Capture the cell that displays the provided text and extract its (X, Y) central coordinate. 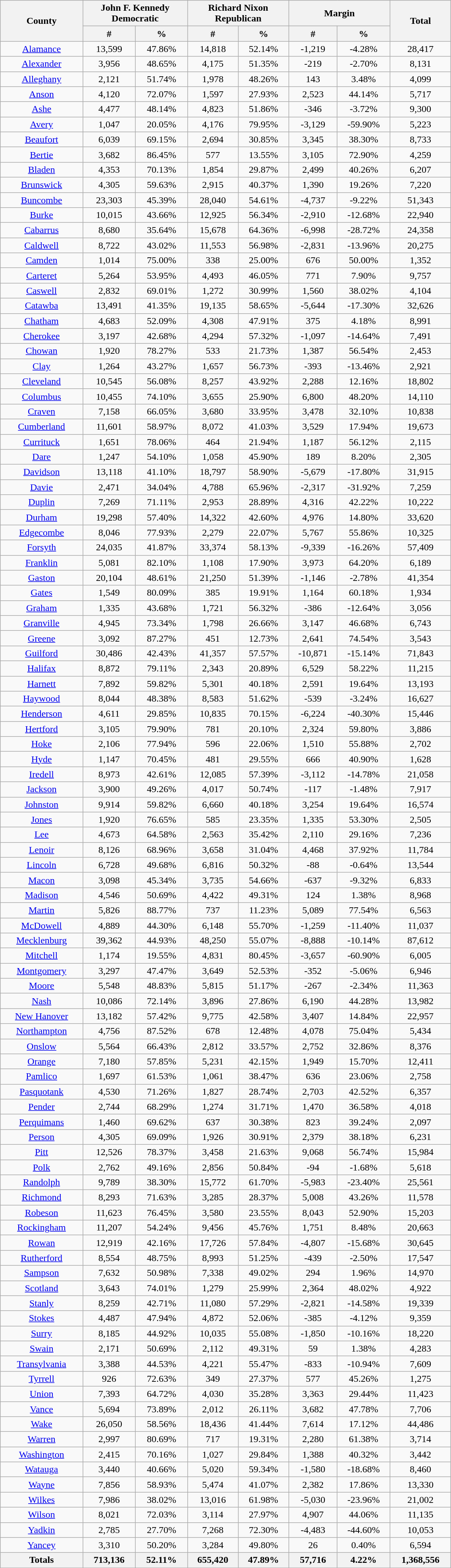
-31.92% (363, 487)
1,387 (313, 351)
Orange (42, 1061)
3,388 (109, 1364)
1.96% (363, 1273)
Randolph (42, 1182)
56.98% (263, 245)
Dare (42, 457)
11,037 (420, 926)
45.39% (162, 200)
23.06% (363, 1076)
45.76% (263, 1228)
22,940 (420, 215)
-352 (313, 971)
4,176 (213, 124)
57.42% (162, 1016)
294 (313, 1273)
-9.22% (363, 200)
78.37% (162, 1152)
20,104 (109, 578)
2,523 (313, 94)
73.34% (162, 623)
74.10% (162, 396)
464 (213, 442)
Totals (42, 1560)
1,275 (420, 1379)
80.45% (263, 956)
12.48% (263, 1031)
75.04% (363, 1031)
40.66% (162, 1470)
41.87% (162, 548)
72.03% (162, 1515)
58.22% (363, 668)
385 (213, 593)
21,002 (420, 1500)
55.86% (363, 532)
71.11% (162, 502)
87.27% (162, 638)
9,456 (213, 1228)
1,628 (420, 759)
Mecklenburg (42, 941)
58.56% (162, 1424)
13,330 (420, 1485)
4,353 (109, 170)
4.22% (363, 1560)
44.14% (363, 94)
4,120 (109, 94)
59.63% (162, 185)
Columbus (42, 396)
1,926 (213, 1137)
11.23% (263, 910)
8,259 (109, 1303)
47.89% (263, 1560)
3,580 (213, 1213)
7,632 (109, 1273)
-267 (313, 986)
15,678 (213, 230)
Rutherford (42, 1258)
Northampton (42, 1031)
52.53% (263, 971)
26 (313, 1545)
-117 (313, 789)
5,717 (420, 94)
Madison (42, 895)
50.74% (263, 789)
7,609 (420, 1364)
44.53% (162, 1364)
8,583 (213, 699)
-9.32% (363, 880)
6,189 (420, 563)
30.38% (263, 1122)
5,826 (109, 910)
3,735 (213, 880)
11,215 (420, 668)
375 (313, 321)
4,823 (213, 109)
13,193 (420, 683)
9,068 (313, 1152)
8,257 (213, 381)
7,338 (213, 1273)
Tyrrell (42, 1379)
4,889 (109, 926)
2,121 (109, 79)
4,530 (109, 1092)
57,409 (420, 548)
47.86% (162, 49)
17.94% (363, 426)
2,812 (213, 1046)
Scotland (42, 1288)
51,343 (420, 200)
Brunswick (42, 185)
2,702 (420, 744)
57.84% (263, 1243)
7,917 (420, 789)
-12.68% (363, 215)
1,272 (213, 291)
-14.58% (363, 1303)
12,526 (109, 1152)
36.58% (363, 1107)
25,561 (420, 1182)
71,843 (420, 653)
1,027 (213, 1454)
7,706 (420, 1409)
Gaston (42, 578)
10,015 (109, 215)
-386 (313, 608)
29.44% (363, 1394)
Avery (42, 124)
28.37% (263, 1198)
3,092 (109, 638)
-4,737 (313, 200)
41.44% (263, 1424)
781 (213, 729)
Chowan (42, 351)
5,694 (109, 1409)
5,089 (313, 910)
6,563 (420, 910)
Buncombe (42, 200)
73.89% (162, 1409)
4,788 (213, 487)
Yancey (42, 1545)
2,758 (420, 1076)
8,072 (213, 426)
9,359 (420, 1318)
Watauga (42, 1470)
10,035 (213, 1333)
4,945 (109, 623)
Rockingham (42, 1228)
-2,910 (313, 215)
926 (109, 1379)
86.45% (162, 154)
3,345 (313, 139)
7,491 (420, 336)
-2,821 (313, 1303)
27.93% (263, 94)
4,477 (109, 109)
47.78% (363, 1409)
56.12% (363, 442)
49.16% (162, 1167)
47.91% (263, 321)
Cleveland (42, 381)
12.73% (263, 638)
74.01% (162, 1288)
44.30% (162, 926)
11,363 (420, 986)
-10.94% (363, 1364)
4,831 (213, 956)
Ashe (42, 109)
71.63% (162, 1198)
44.28% (363, 1001)
8,460 (420, 1470)
3,529 (313, 426)
27.86% (263, 1001)
22.07% (263, 532)
39,362 (109, 941)
23,303 (109, 200)
Carteret (42, 276)
4,283 (420, 1348)
19,298 (109, 517)
87,612 (420, 941)
5,264 (109, 276)
33,620 (420, 517)
Polk (42, 1167)
1,388 (313, 1454)
Stokes (42, 1318)
55.07% (263, 941)
-0.64% (363, 865)
3,440 (109, 1470)
Swain (42, 1348)
28,417 (420, 49)
Currituck (42, 442)
3,714 (420, 1439)
2,097 (420, 1122)
7,268 (213, 1530)
Jones (42, 820)
69.62% (162, 1122)
2,012 (213, 1409)
Granville (42, 623)
48.14% (162, 109)
2,744 (109, 1107)
8,993 (213, 1258)
2,505 (420, 820)
1,978 (213, 79)
12,925 (213, 215)
7,220 (420, 185)
14,970 (420, 1273)
737 (213, 910)
655,420 (213, 1560)
-1.68% (363, 1167)
70.13% (162, 170)
11,135 (420, 1515)
349 (213, 1379)
2,471 (109, 487)
2,856 (213, 1167)
46.05% (263, 276)
1,108 (213, 563)
71.26% (162, 1092)
8,872 (109, 668)
-60.90% (363, 956)
76.65% (162, 820)
1,854 (213, 170)
7,259 (420, 487)
14.84% (363, 1016)
66.43% (162, 1046)
-1,146 (313, 578)
-6,224 (313, 714)
3,900 (109, 789)
9,775 (213, 1016)
56.32% (263, 608)
Alleghany (42, 79)
-9,339 (313, 548)
52.11% (162, 1560)
4,922 (420, 1288)
5,301 (213, 683)
58.93% (162, 1485)
21,250 (213, 578)
3,363 (313, 1394)
46.68% (363, 623)
13,491 (109, 306)
6,946 (420, 971)
3,896 (213, 1001)
Macon (42, 880)
-5,644 (313, 306)
Henderson (42, 714)
22,957 (420, 1016)
88.77% (162, 910)
16,574 (420, 804)
2,110 (313, 835)
2,997 (109, 1439)
35.28% (263, 1394)
676 (313, 260)
13,982 (420, 1001)
John F. KennedyDemocratic (135, 14)
-14.78% (363, 774)
44.92% (162, 1333)
59.80% (363, 729)
61.98% (263, 1500)
Pitt (42, 1152)
6,660 (213, 804)
-18.68% (363, 1470)
11,578 (420, 1198)
44.93% (162, 941)
1,274 (213, 1107)
Pasquotank (42, 1092)
4,976 (313, 517)
40.26% (363, 170)
9,300 (420, 109)
77.54% (363, 910)
Wayne (42, 1485)
21.63% (263, 1152)
1,510 (313, 744)
Pender (42, 1107)
1,014 (109, 260)
4,018 (420, 1107)
48.38% (162, 699)
7,986 (109, 1500)
3,098 (109, 880)
-94 (313, 1167)
50.84% (263, 1167)
79.11% (162, 668)
22.06% (263, 744)
7,158 (109, 411)
18,436 (213, 1424)
-6,998 (313, 230)
1,934 (420, 593)
3.48% (363, 79)
55.70% (263, 926)
11,423 (420, 1394)
-17.30% (363, 306)
-393 (313, 366)
Lincoln (42, 865)
59.34% (263, 1470)
Jackson (42, 789)
33,374 (213, 548)
Hoke (42, 744)
1,798 (213, 623)
Warren (42, 1439)
10,455 (109, 396)
2,703 (313, 1092)
10,835 (213, 714)
8,185 (109, 1333)
10,086 (109, 1001)
2,785 (109, 1530)
11,207 (109, 1228)
57.57% (263, 653)
43.02% (162, 245)
2,112 (213, 1348)
80.69% (162, 1439)
3,407 (313, 1016)
38.18% (363, 1137)
15.70% (363, 1061)
57.85% (162, 1061)
35.42% (263, 835)
-833 (313, 1364)
14,818 (213, 49)
31.71% (263, 1107)
-10,871 (313, 653)
2,591 (313, 683)
35.64% (162, 230)
-13.96% (363, 245)
17,547 (420, 1258)
11,080 (213, 1303)
51.17% (263, 986)
30,645 (420, 1243)
-3.72% (363, 109)
1,597 (213, 94)
Catawba (42, 306)
Haywood (42, 699)
56.74% (363, 1152)
30.99% (263, 291)
4,030 (213, 1394)
1,047 (109, 124)
7,236 (420, 835)
72.63% (162, 1379)
7.90% (363, 276)
74.54% (363, 638)
50.00% (363, 260)
51.74% (162, 79)
1,352 (420, 260)
-2.34% (363, 986)
Montgomery (42, 971)
43.66% (162, 215)
4,017 (213, 789)
-40.30% (363, 714)
28.89% (263, 502)
5,008 (313, 1198)
7,180 (109, 1061)
-346 (313, 109)
8,126 (109, 850)
59 (313, 1348)
17,726 (213, 1243)
1,751 (313, 1228)
58.13% (263, 548)
Stanly (42, 1303)
72.14% (162, 1001)
27.37% (263, 1379)
8,043 (313, 1213)
8,046 (109, 532)
Richmond (42, 1198)
42.71% (162, 1303)
5,815 (213, 986)
-2,831 (313, 245)
60.18% (363, 593)
6,728 (109, 865)
13,016 (213, 1500)
-4.12% (363, 1318)
5,564 (109, 1046)
44,486 (420, 1424)
1,264 (109, 366)
11,784 (420, 850)
15,984 (420, 1152)
Alexander (42, 64)
44.06% (363, 1515)
-15.14% (363, 653)
Cherokee (42, 336)
451 (213, 638)
41.35% (162, 306)
1,460 (109, 1122)
27.70% (162, 1530)
33.95% (263, 411)
-1,219 (313, 49)
Union (42, 1394)
49.02% (263, 1273)
6,207 (420, 170)
4,546 (109, 895)
10,222 (420, 502)
25.00% (263, 260)
14,110 (420, 396)
2,288 (313, 381)
53.30% (363, 820)
15,203 (420, 1213)
34.04% (162, 487)
51.25% (263, 1258)
-2,317 (313, 487)
-23.96% (363, 1500)
2,280 (313, 1439)
8,722 (109, 245)
Robeson (42, 1213)
20.10% (263, 729)
29.16% (363, 835)
61.38% (363, 1439)
9,757 (420, 276)
Moore (42, 986)
3,297 (109, 971)
4.18% (363, 321)
-219 (313, 64)
1,470 (313, 1107)
-2.78% (363, 578)
2,364 (313, 1288)
58.97% (162, 426)
4,308 (213, 321)
82.10% (162, 563)
7,614 (313, 1424)
42.61% (162, 774)
678 (213, 1031)
771 (313, 276)
41.03% (263, 426)
6,231 (420, 1137)
26.66% (263, 623)
33.57% (263, 1046)
2,115 (420, 442)
4,316 (313, 502)
-1.48% (363, 789)
29.84% (263, 1454)
6,148 (213, 926)
Camden (42, 260)
Transylvania (42, 1364)
8,376 (420, 1046)
-1,259 (313, 926)
54.61% (263, 200)
68.96% (162, 850)
Onslow (42, 1046)
-385 (313, 1318)
51.39% (263, 578)
Yadkin (42, 1530)
72.07% (162, 94)
Duplin (42, 502)
32.86% (363, 1046)
-539 (313, 699)
65.96% (263, 487)
1,549 (109, 593)
6,190 (313, 1001)
1,560 (313, 291)
52.09% (162, 321)
Wilkes (42, 1500)
87.52% (162, 1031)
42.15% (263, 1061)
County (42, 21)
4,175 (213, 64)
Person (42, 1137)
Martin (42, 910)
28.74% (263, 1092)
25.99% (263, 1288)
-5.06% (363, 971)
2,752 (313, 1046)
57,716 (313, 1560)
Davidson (42, 472)
-4,483 (313, 1530)
8,733 (420, 139)
32,626 (420, 306)
Clay (42, 366)
-5,679 (313, 472)
3,649 (213, 971)
4,493 (213, 276)
4,872 (213, 1318)
45.34% (162, 880)
4,099 (420, 79)
3,056 (420, 608)
18,797 (213, 472)
52.06% (263, 1318)
50.98% (162, 1273)
5,081 (109, 563)
13.55% (263, 154)
-3,129 (313, 124)
-2.70% (363, 64)
3,956 (109, 64)
-439 (313, 1258)
3,285 (213, 1198)
3,458 (213, 1152)
Gates (42, 593)
Anson (42, 94)
16,627 (420, 699)
57.29% (263, 1303)
Harnett (42, 683)
-4.28% (363, 49)
51.86% (263, 109)
56.73% (263, 366)
42.58% (263, 1016)
Halifax (42, 668)
23.55% (263, 1213)
-10.14% (363, 941)
Bertie (42, 154)
-11.40% (363, 926)
Washington (42, 1454)
11,553 (213, 245)
0.40% (363, 1545)
Johnston (42, 804)
3,478 (313, 411)
4,259 (420, 154)
25.90% (263, 396)
2,106 (109, 744)
3,680 (213, 411)
Cumberland (42, 426)
69.01% (162, 291)
20,275 (420, 245)
61.53% (162, 1076)
8,973 (109, 774)
-10.16% (363, 1333)
1,164 (313, 593)
47.47% (162, 971)
3,442 (420, 1454)
6,005 (420, 956)
39.24% (363, 1122)
7,856 (109, 1485)
585 (213, 820)
13,182 (109, 1016)
77.94% (162, 744)
30.85% (263, 139)
-1,850 (313, 1333)
37.92% (363, 850)
Burke (42, 215)
11,601 (109, 426)
4,756 (109, 1031)
3,197 (109, 336)
29.85% (162, 714)
8.48% (363, 1228)
18,220 (420, 1333)
66.05% (162, 411)
29.55% (263, 759)
8,968 (420, 895)
68.29% (162, 1107)
24,035 (109, 548)
41,357 (213, 653)
40.37% (263, 185)
24,358 (420, 230)
Lee (42, 835)
12,085 (213, 774)
2,343 (213, 668)
1,147 (109, 759)
3,886 (420, 729)
53.95% (162, 276)
49.68% (162, 865)
2,694 (213, 139)
1,247 (109, 457)
6,800 (313, 396)
49.26% (162, 789)
50.32% (263, 865)
48.65% (162, 64)
3,147 (313, 623)
48.20% (363, 396)
13,599 (109, 49)
12.16% (363, 381)
1,949 (313, 1061)
13,118 (109, 472)
5,548 (109, 986)
-12.64% (363, 608)
Caswell (42, 291)
64.20% (363, 563)
52.90% (363, 1213)
5,020 (213, 1470)
42.22% (363, 502)
80.09% (162, 593)
Greene (42, 638)
12,919 (109, 1243)
69.15% (162, 139)
72.30% (263, 1530)
Lenoir (42, 850)
5,223 (420, 124)
75.00% (162, 260)
19.31% (263, 1439)
Edgecombe (42, 532)
Craven (42, 411)
40.90% (363, 759)
17.12% (363, 1424)
41,354 (420, 578)
48.83% (162, 986)
20,663 (420, 1228)
7,393 (109, 1394)
8,131 (420, 64)
51.35% (263, 64)
Pamlico (42, 1076)
20.05% (162, 124)
30.91% (263, 1137)
5,231 (213, 1061)
2,499 (313, 170)
5,767 (313, 532)
9,789 (109, 1182)
Rowan (42, 1243)
-88 (313, 865)
2,641 (313, 638)
1,651 (109, 442)
Durham (42, 517)
51.62% (263, 699)
-59.90% (363, 124)
41.07% (263, 1485)
Graham (42, 608)
76.45% (162, 1213)
28,040 (213, 200)
2,953 (213, 502)
10,325 (420, 532)
Franklin (42, 563)
McDowell (42, 926)
2,921 (420, 366)
-15.68% (363, 1243)
637 (213, 1122)
2,915 (213, 185)
Surry (42, 1333)
-28.72% (363, 230)
9,914 (109, 804)
Hertford (42, 729)
21.73% (263, 351)
29.87% (263, 170)
-1,097 (313, 336)
19,673 (420, 426)
27.97% (263, 1515)
Caldwell (42, 245)
20.89% (263, 668)
42.68% (162, 336)
14,322 (213, 517)
-3.24% (363, 699)
56.54% (363, 351)
55.47% (263, 1364)
42.16% (162, 1243)
10,053 (420, 1530)
-13.46% (363, 366)
52.14% (263, 49)
19.91% (263, 593)
Wake (42, 1424)
70.15% (263, 714)
48.75% (162, 1258)
Hyde (42, 759)
3,658 (213, 850)
1,390 (313, 185)
533 (213, 351)
40.32% (363, 1454)
47.94% (162, 1318)
13,544 (420, 865)
17.86% (363, 1485)
70.16% (162, 1454)
43.92% (263, 381)
11,623 (109, 1213)
717 (213, 1439)
Bladen (42, 170)
42.52% (363, 1092)
45.26% (363, 1379)
636 (313, 1076)
-16.26% (363, 548)
58.65% (263, 306)
666 (313, 759)
1,174 (109, 956)
18,802 (420, 381)
Sampson (42, 1273)
78.27% (162, 351)
78.06% (162, 442)
Wilson (42, 1515)
3,254 (313, 804)
124 (313, 895)
10,545 (109, 381)
8,991 (420, 321)
Beaufort (42, 139)
6,357 (420, 1092)
Margin (340, 14)
8,680 (109, 230)
2,415 (109, 1454)
79.95% (263, 124)
21,058 (420, 774)
64.72% (162, 1394)
70.45% (162, 759)
143 (313, 79)
3,310 (109, 1545)
4,611 (109, 714)
26,050 (109, 1424)
6,529 (313, 668)
1,827 (213, 1092)
2,379 (313, 1137)
42.60% (263, 517)
Chatham (42, 321)
Forsyth (42, 548)
6,816 (213, 865)
-3,112 (313, 774)
58.90% (263, 472)
Mitchell (42, 956)
21.94% (263, 442)
19,135 (213, 306)
1,058 (213, 457)
4,468 (313, 850)
4,422 (213, 895)
77.93% (162, 532)
42.43% (162, 653)
55.08% (263, 1333)
2,762 (109, 1167)
57.39% (263, 774)
3,643 (109, 1288)
Richard NixonRepublican (238, 14)
Cabarrus (42, 230)
4,294 (213, 336)
6,743 (420, 623)
-44.60% (363, 1530)
54.10% (162, 457)
-4,807 (313, 1243)
61.70% (263, 1182)
3,284 (213, 1545)
6,833 (420, 880)
19.26% (363, 185)
56.08% (162, 381)
-17.80% (363, 472)
8,044 (109, 699)
1,697 (109, 1076)
-3,657 (313, 956)
4,221 (213, 1364)
32.10% (363, 411)
12,411 (420, 1061)
-1,580 (313, 1470)
38.47% (263, 1076)
5,618 (420, 1167)
57.32% (263, 336)
Iredell (42, 774)
1,368,556 (420, 1560)
4,673 (109, 835)
69.09% (162, 1137)
-8,888 (313, 941)
30,486 (109, 653)
1,279 (213, 1288)
3,973 (313, 563)
41.10% (162, 472)
56.34% (263, 215)
15,772 (213, 1182)
48.26% (263, 79)
2,563 (213, 835)
64.58% (162, 835)
2,305 (420, 457)
481 (213, 759)
8.20% (363, 457)
-14.64% (363, 336)
4,104 (420, 291)
45.90% (263, 457)
43.27% (162, 366)
-2.50% (363, 1258)
54.24% (162, 1228)
-5,983 (313, 1182)
8,293 (109, 1198)
2,279 (213, 532)
-23.40% (363, 1182)
2,324 (313, 729)
189 (313, 457)
1,657 (213, 366)
Perquimans (42, 1122)
1,061 (213, 1076)
5,474 (213, 1485)
43.26% (363, 1198)
Davie (42, 487)
50.20% (162, 1545)
3,655 (213, 396)
Guilford (42, 653)
1,187 (313, 442)
713,136 (109, 1560)
4,078 (313, 1031)
596 (213, 744)
17.90% (263, 563)
7,892 (109, 683)
48.61% (162, 578)
4,907 (313, 1515)
4,487 (109, 1318)
48,250 (213, 941)
-637 (313, 880)
14.80% (363, 517)
Nash (42, 1001)
23.35% (263, 820)
49.80% (263, 1545)
19.55% (162, 956)
31.04% (263, 850)
-5,030 (313, 1500)
2,382 (313, 1485)
8,554 (109, 1258)
7,269 (109, 502)
55.88% (363, 744)
6,039 (109, 139)
19,339 (420, 1303)
15,446 (420, 714)
64.36% (263, 230)
823 (313, 1122)
Alamance (42, 49)
3,114 (213, 1515)
72.90% (363, 154)
2,453 (420, 351)
43.68% (162, 608)
79.90% (162, 729)
3,543 (420, 638)
Vance (42, 1409)
48.02% (363, 1288)
10,838 (420, 411)
338 (213, 260)
57.40% (162, 517)
54.66% (263, 880)
2,832 (109, 291)
5,434 (420, 1031)
31,915 (420, 472)
26.11% (263, 1409)
1,721 (213, 608)
Total (420, 21)
8,021 (109, 1515)
New Hanover (42, 1016)
2,171 (109, 1348)
6,594 (420, 1545)
4,683 (109, 321)
